Locate the cell with the specified text and output its (X, Y) center coordinate. 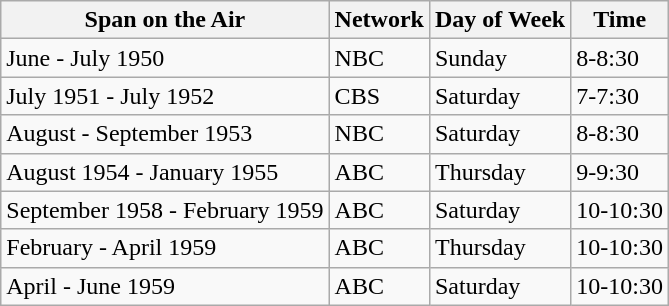
Sunday (500, 58)
June - July 1950 (165, 58)
Span on the Air (165, 20)
August - September 1953 (165, 134)
CBS (379, 96)
Network (379, 20)
April - June 1959 (165, 286)
July 1951 - July 1952 (165, 96)
Time (620, 20)
September 1958 - February 1959 (165, 210)
Day of Week (500, 20)
August 1954 - January 1955 (165, 172)
7-7:30 (620, 96)
9-9:30 (620, 172)
February - April 1959 (165, 248)
